Provide the [X, Y] coordinate of the cell's center where the given text is located.  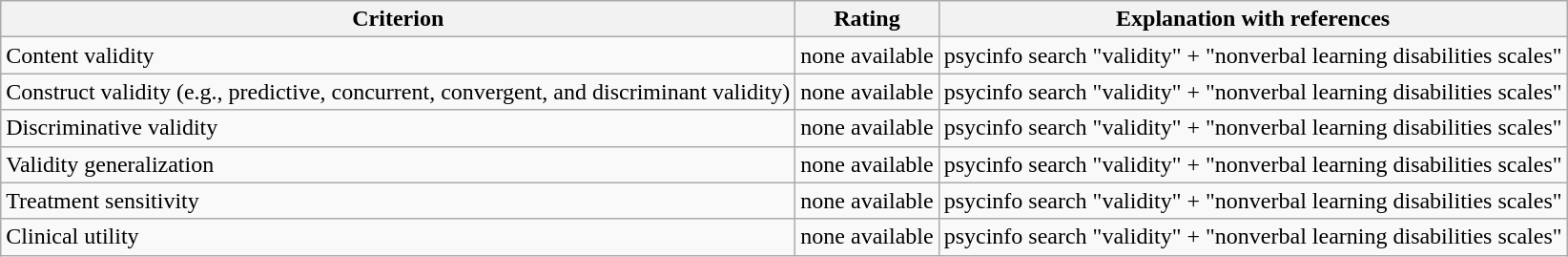
Construct validity (e.g., predictive, concurrent, convergent, and discriminant validity) [399, 92]
Explanation with references [1253, 19]
Content validity [399, 55]
Criterion [399, 19]
Clinical utility [399, 237]
Discriminative validity [399, 128]
Validity generalization [399, 164]
Rating [867, 19]
Treatment sensitivity [399, 201]
